Return the (X, Y) coordinate for the center point of the cell that contains the specified text.  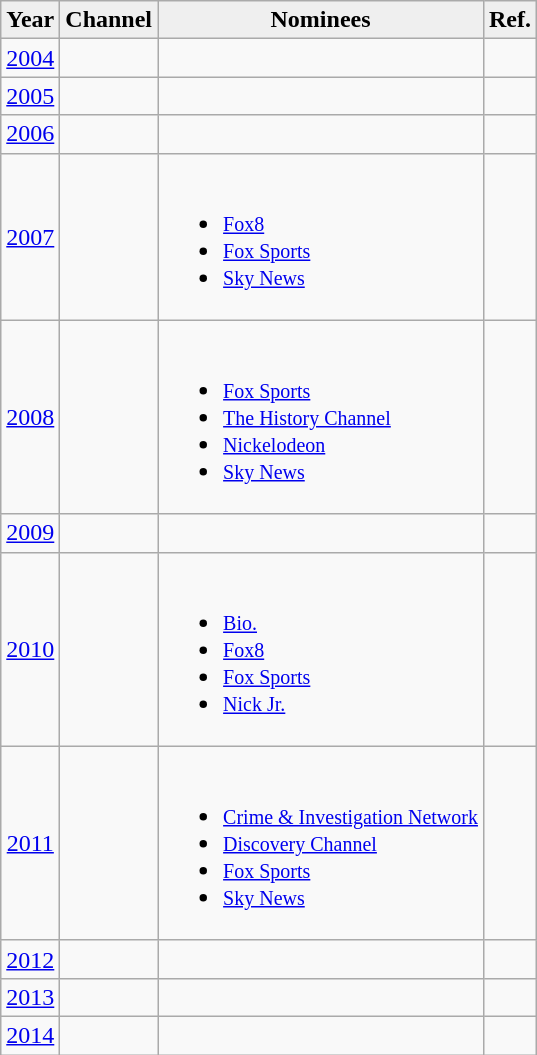
2005 (30, 96)
2011 (30, 843)
2010 (30, 649)
2007 (30, 236)
Channel (109, 20)
Fox SportsThe History ChannelNickelodeonSky News (321, 417)
2014 (30, 1035)
Ref. (510, 20)
Fox8Fox SportsSky News (321, 236)
Crime & Investigation NetworkDiscovery ChannelFox SportsSky News (321, 843)
2009 (30, 533)
2008 (30, 417)
2012 (30, 959)
Nominees (321, 20)
Bio.Fox8Fox SportsNick Jr. (321, 649)
Year (30, 20)
2013 (30, 997)
2006 (30, 134)
2004 (30, 58)
